Determine the [X, Y] coordinate at the center of the cell enclosing the given text.  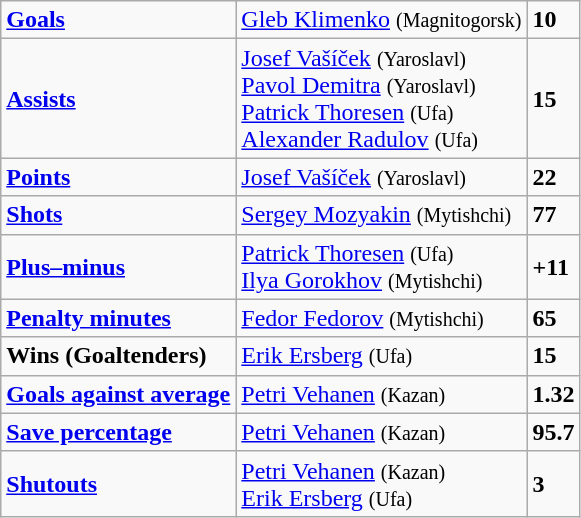
Goals against average [118, 394]
Josef Vašíček (Yaroslavl) [382, 177]
Penalty minutes [118, 318]
10 [554, 20]
Save percentage [118, 432]
Gleb Klimenko (Magnitogorsk) [382, 20]
65 [554, 318]
Assists [118, 98]
+11 [554, 266]
Fedor Fedorov (Mytishchi) [382, 318]
Petri Vehanen (Kazan) Erik Ersberg (Ufa) [382, 484]
Points [118, 177]
1.32 [554, 394]
Patrick Thoresen (Ufa) Ilya Gorokhov (Mytishchi) [382, 266]
Goals [118, 20]
Sergey Mozyakin (Mytishchi) [382, 215]
Wins (Goaltenders) [118, 356]
77 [554, 215]
Shutouts [118, 484]
3 [554, 484]
22 [554, 177]
Josef Vašíček (Yaroslavl) Pavol Demitra (Yaroslavl) Patrick Thoresen (Ufa) Alexander Radulov (Ufa) [382, 98]
Shots [118, 215]
Erik Ersberg (Ufa) [382, 356]
95.7 [554, 432]
Plus–minus [118, 266]
